Search for the cell housing the specified text and yield its [x, y] center coordinate. 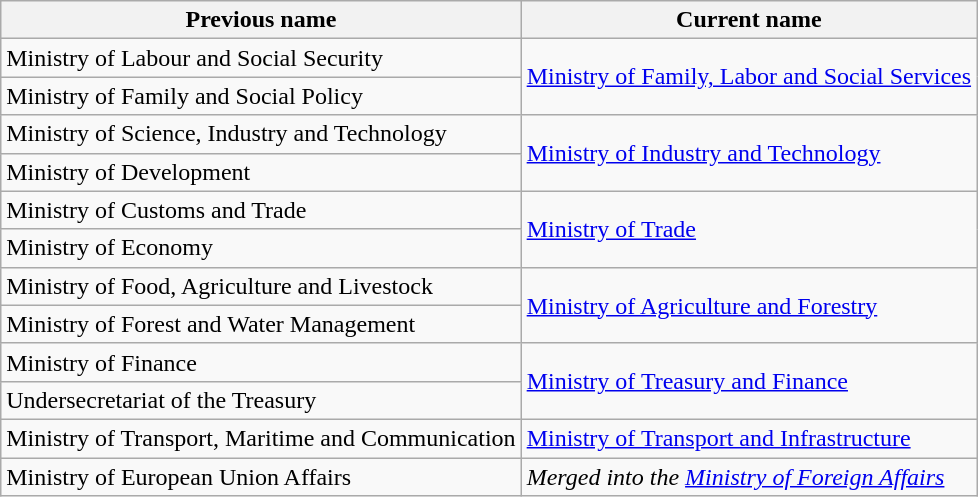
Ministry of European Union Affairs [261, 477]
Ministry of Development [261, 172]
Ministry of Treasury and Finance [748, 381]
Previous name [261, 20]
Ministry of Family and Social Policy [261, 96]
Ministry of Transport and Infrastructure [748, 438]
Ministry of Trade [748, 229]
Ministry of Customs and Trade [261, 210]
Ministry of Industry and Technology [748, 153]
Merged into the Ministry of Foreign Affairs [748, 477]
Ministry of Forest and Water Management [261, 324]
Ministry of Science, Industry and Technology [261, 134]
Ministry of Family, Labor and Social Services [748, 77]
Ministry of Finance [261, 362]
Undersecretariat of the Treasury [261, 400]
Current name [748, 20]
Ministry of Food, Agriculture and Livestock [261, 286]
Ministry of Transport, Maritime and Communication [261, 438]
Ministry of Agriculture and Forestry [748, 305]
Ministry of Economy [261, 248]
Ministry of Labour and Social Security [261, 58]
